Output the [X, Y] coordinate of the center of the cell containing the given text.  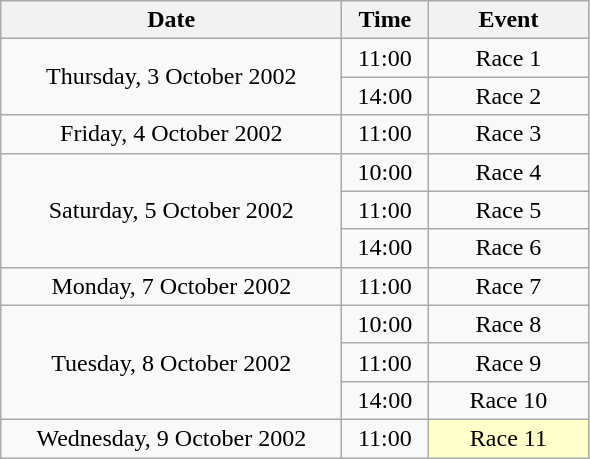
Wednesday, 9 October 2002 [172, 438]
Race 9 [508, 362]
Race 7 [508, 286]
Race 8 [508, 324]
Race 5 [508, 210]
Time [385, 20]
Saturday, 5 October 2002 [172, 210]
Event [508, 20]
Thursday, 3 October 2002 [172, 77]
Race 10 [508, 400]
Race 4 [508, 172]
Race 3 [508, 134]
Tuesday, 8 October 2002 [172, 362]
Race 2 [508, 96]
Monday, 7 October 2002 [172, 286]
Friday, 4 October 2002 [172, 134]
Race 6 [508, 248]
Date [172, 20]
Race 11 [508, 438]
Race 1 [508, 58]
